Locate the cell with the specified text and output its (X, Y) center coordinate. 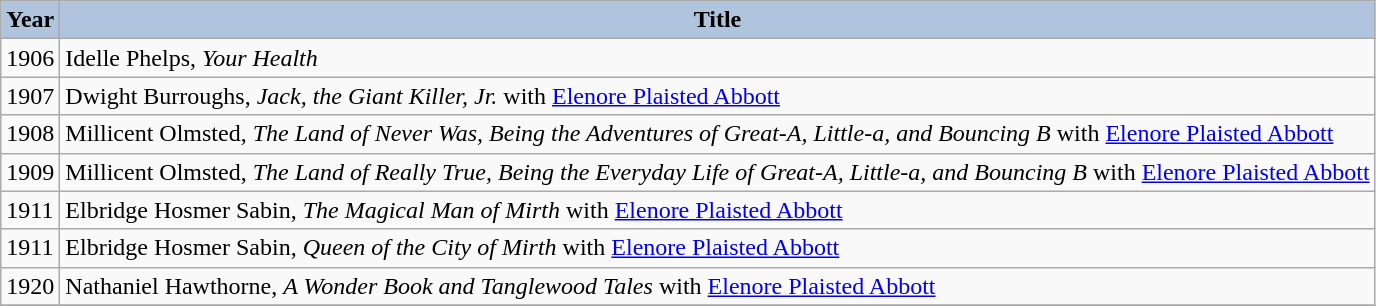
Year (30, 20)
Elbridge Hosmer Sabin, Queen of the City of Mirth with Elenore Plaisted Abbott (718, 248)
1906 (30, 58)
Millicent Olmsted, The Land of Never Was, Being the Adventures of Great-A, Little-a, and Bouncing B with Elenore Plaisted Abbott (718, 134)
1909 (30, 172)
1920 (30, 286)
Nathaniel Hawthorne, A Wonder Book and Tanglewood Tales with Elenore Plaisted Abbott (718, 286)
Elbridge Hosmer Sabin, The Magical Man of Mirth with Elenore Plaisted Abbott (718, 210)
Millicent Olmsted, The Land of Really True, Being the Everyday Life of Great-A, Little-a, and Bouncing B with Elenore Plaisted Abbott (718, 172)
Idelle Phelps, Your Health (718, 58)
1907 (30, 96)
Title (718, 20)
1908 (30, 134)
Dwight Burroughs, Jack, the Giant Killer, Jr. with Elenore Plaisted Abbott (718, 96)
